Find where the given text appears and provide that cell's center as (x, y) coordinate. 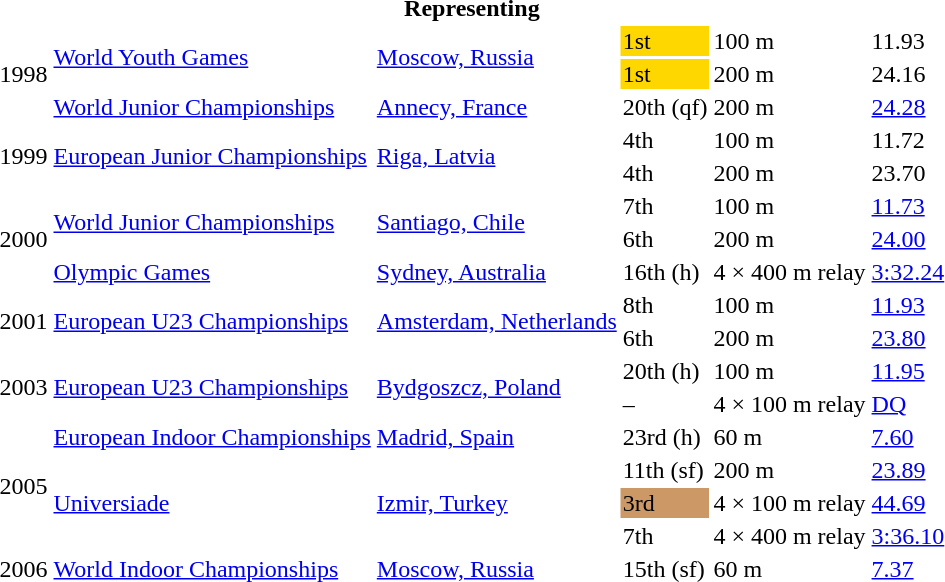
Madrid, Spain (496, 437)
Sydney, Australia (496, 272)
Moscow, Russia (496, 58)
Annecy, France (496, 107)
60 m (790, 437)
16th (h) (665, 272)
Santiago, Chile (496, 222)
11th (sf) (665, 470)
Amsterdam, Netherlands (496, 322)
3rd (665, 503)
20th (h) (665, 371)
Izmir, Turkey (496, 503)
World Youth Games (212, 58)
23rd (h) (665, 437)
8th (665, 305)
Olympic Games (212, 272)
20th (qf) (665, 107)
European Junior Championships (212, 156)
– (665, 404)
Universiade (212, 503)
European Indoor Championships (212, 437)
Bydgoszcz, Poland (496, 388)
Riga, Latvia (496, 156)
